Search for the cell housing the specified text and yield its (x, y) center coordinate. 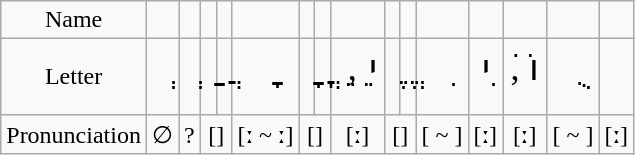
? (190, 135)
ֶ (392, 77)
ִ (442, 77)
ֲ (224, 77)
ֳ (323, 77)
Letter (74, 77)
ׂ, וֹ (525, 77)
Name (74, 20)
[ː ~ ː] (266, 135)
ַ (208, 77)
ֱ (408, 77)
∅ (162, 135)
ֻ (573, 77)
ֵ , ֵי (358, 77)
Pronunciation (74, 135)
ִי (486, 77)
